For the text-containing cell, return its midpoint in (X, Y) coordinate format. 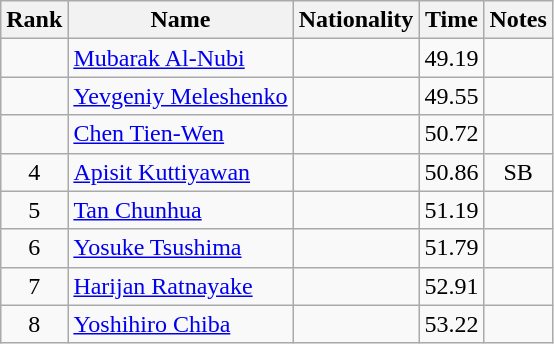
Time (452, 20)
Yoshihiro Chiba (180, 324)
Tan Chunhua (180, 210)
6 (34, 248)
Mubarak Al-Nubi (180, 58)
50.72 (452, 134)
Chen Tien-Wen (180, 134)
4 (34, 172)
Nationality (356, 20)
7 (34, 286)
Notes (518, 20)
49.19 (452, 58)
53.22 (452, 324)
Harijan Ratnayake (180, 286)
Yevgeniy Meleshenko (180, 96)
Name (180, 20)
Apisit Kuttiyawan (180, 172)
51.19 (452, 210)
52.91 (452, 286)
Yosuke Tsushima (180, 248)
8 (34, 324)
5 (34, 210)
SB (518, 172)
50.86 (452, 172)
Rank (34, 20)
51.79 (452, 248)
49.55 (452, 96)
